Extract the (x, y) coordinate from the center of the cell holding the provided text.  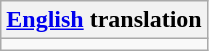
English translation (104, 20)
